For the text-containing cell, return its midpoint in [x, y] coordinate format. 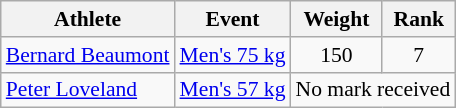
Athlete [88, 19]
Event [233, 19]
7 [418, 55]
150 [337, 55]
Men's 57 kg [233, 90]
Rank [418, 19]
Bernard Beaumont [88, 55]
Peter Loveland [88, 90]
Men's 75 kg [233, 55]
Weight [337, 19]
No mark received [374, 90]
